For the text-containing cell, return its midpoint in (X, Y) coordinate format. 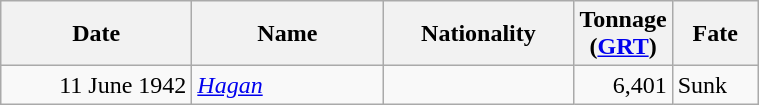
11 June 1942 (96, 85)
Name (288, 34)
Date (96, 34)
Hagan (288, 85)
Tonnage(GRT) (623, 34)
6,401 (623, 85)
Nationality (478, 34)
Sunk (715, 85)
Fate (715, 34)
